Detect which cell encompasses the target text, then output its [X, Y] center coordinate. 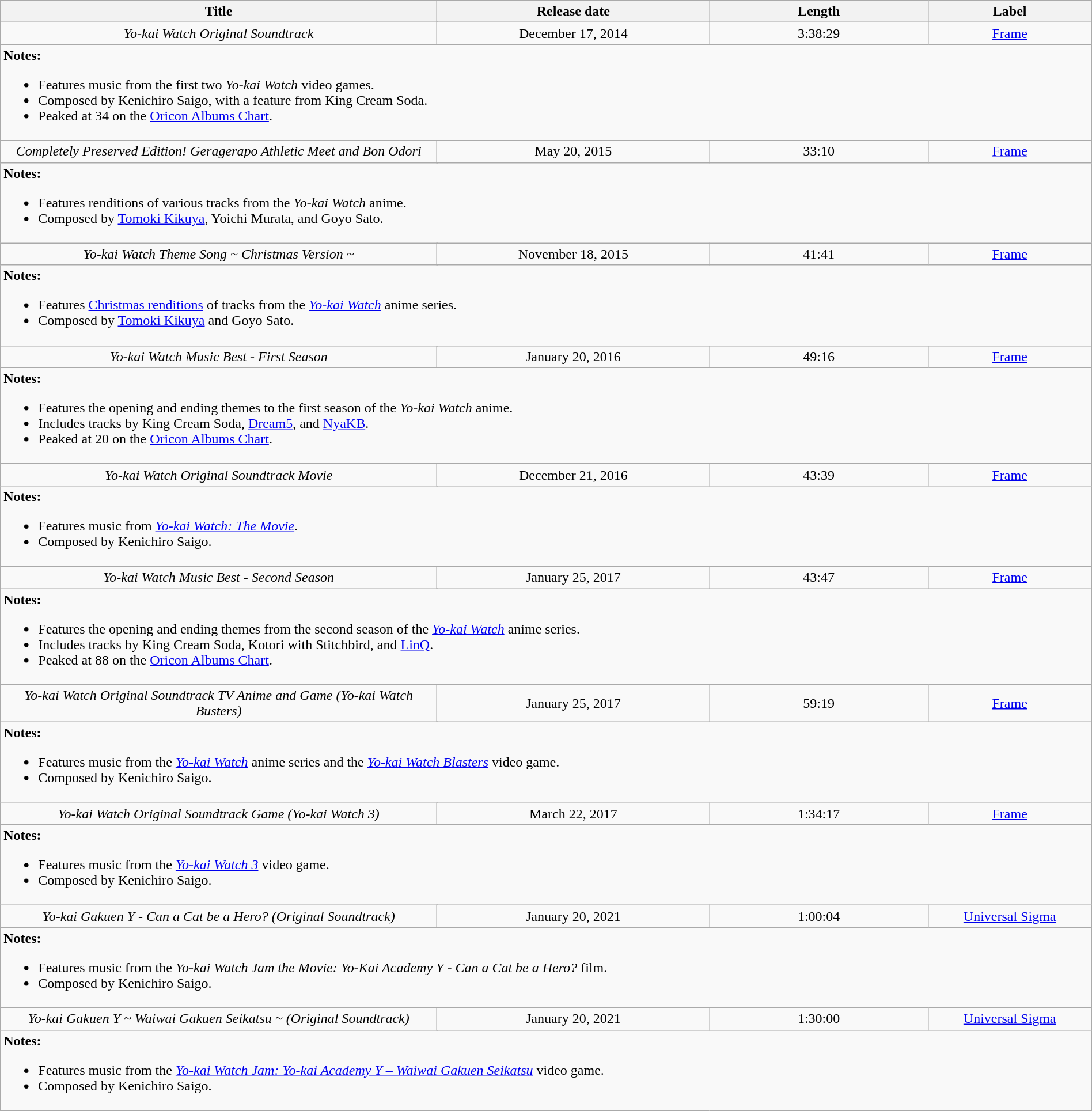
Yo-kai Watch Music Best - Second Season [219, 577]
Yo-kai Gakuen Y - Can a Cat be a Hero? (Original Soundtrack) [219, 916]
Notes:Features renditions of various tracks from the Yo-kai Watch anime.Composed by Tomoki Kikuya, Yoichi Murata, and Goyo Sato. [546, 203]
May 20, 2015 [574, 151]
1:34:17 [819, 814]
Label [1010, 12]
1:30:00 [819, 1019]
Title [219, 12]
3:38:29 [819, 33]
33:10 [819, 151]
December 21, 2016 [574, 475]
December 17, 2014 [574, 33]
November 18, 2015 [574, 254]
Release date [574, 12]
1:00:04 [819, 916]
59:19 [819, 704]
Yo-kai Watch Original Soundtrack Game (Yo-kai Watch 3) [219, 814]
March 22, 2017 [574, 814]
Yo-kai Watch Music Best - First Season [219, 357]
Notes:Features Christmas renditions of tracks from the Yo-kai Watch anime series.Composed by Tomoki Kikuya and Goyo Sato. [546, 305]
Yo-kai Watch Original Soundtrack [219, 33]
January 20, 2016 [574, 357]
43:39 [819, 475]
41:41 [819, 254]
Yo-kai Watch Theme Song ~ Christmas Version ~ [219, 254]
Yo-kai Gakuen Y ~ Waiwai Gakuen Seikatsu ~ (Original Soundtrack) [219, 1019]
Length [819, 12]
43:47 [819, 577]
Notes:Features music from the Yo-kai Watch 3 video game.Composed by Kenichiro Saigo. [546, 865]
Yo-kai Watch Original Soundtrack TV Anime and Game (Yo-kai Watch Busters) [219, 704]
Completely Preserved Edition! Geragerapo Athletic Meet and Bon Odori [219, 151]
Notes:Features music from the Yo-kai Watch anime series and the Yo-kai Watch Blasters video game.Composed by Kenichiro Saigo. [546, 763]
49:16 [819, 357]
Yo-kai Watch Original Soundtrack Movie [219, 475]
Notes:Features music from the Yo-kai Watch Jam: Yo-kai Academy Y – Waiwai Gakuen Seikatsu video game.Composed by Kenichiro Saigo. [546, 1070]
Notes:Features music from Yo-kai Watch: The Movie.Composed by Kenichiro Saigo. [546, 526]
Notes:Features music from the Yo-kai Watch Jam the Movie: Yo-Kai Academy Y - Can a Cat be a Hero? film.Composed by Kenichiro Saigo. [546, 968]
